Locate the cell with the specified text and output its [X, Y] center coordinate. 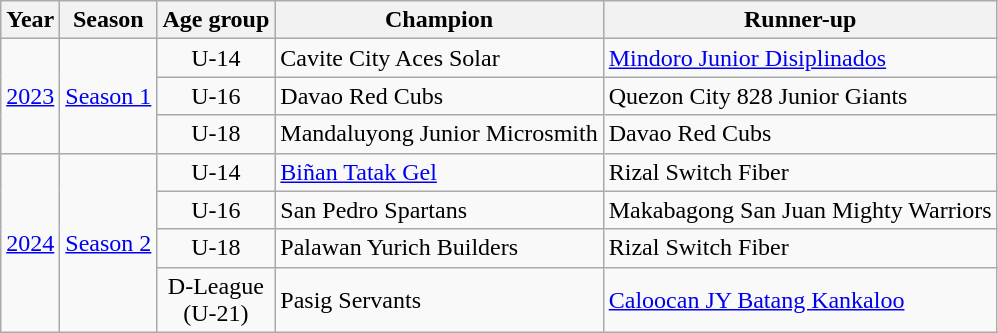
2024 [30, 242]
Cavite City Aces Solar [439, 58]
Season [108, 20]
Age group [216, 20]
Season 2 [108, 242]
Caloocan JY Batang Kankaloo [800, 300]
San Pedro Spartans [439, 210]
Champion [439, 20]
D-League (U-21) [216, 300]
Pasig Servants [439, 300]
Mandaluyong Junior Microsmith [439, 134]
Makabagong San Juan Mighty Warriors [800, 210]
Mindoro Junior Disiplinados [800, 58]
Palawan Yurich Builders [439, 248]
2023 [30, 96]
Runner-up [800, 20]
Season 1 [108, 96]
Year [30, 20]
Quezon City 828 Junior Giants [800, 96]
Biñan Tatak Gel [439, 172]
